Extract the (X, Y) coordinate from the center of the cell holding the provided text.  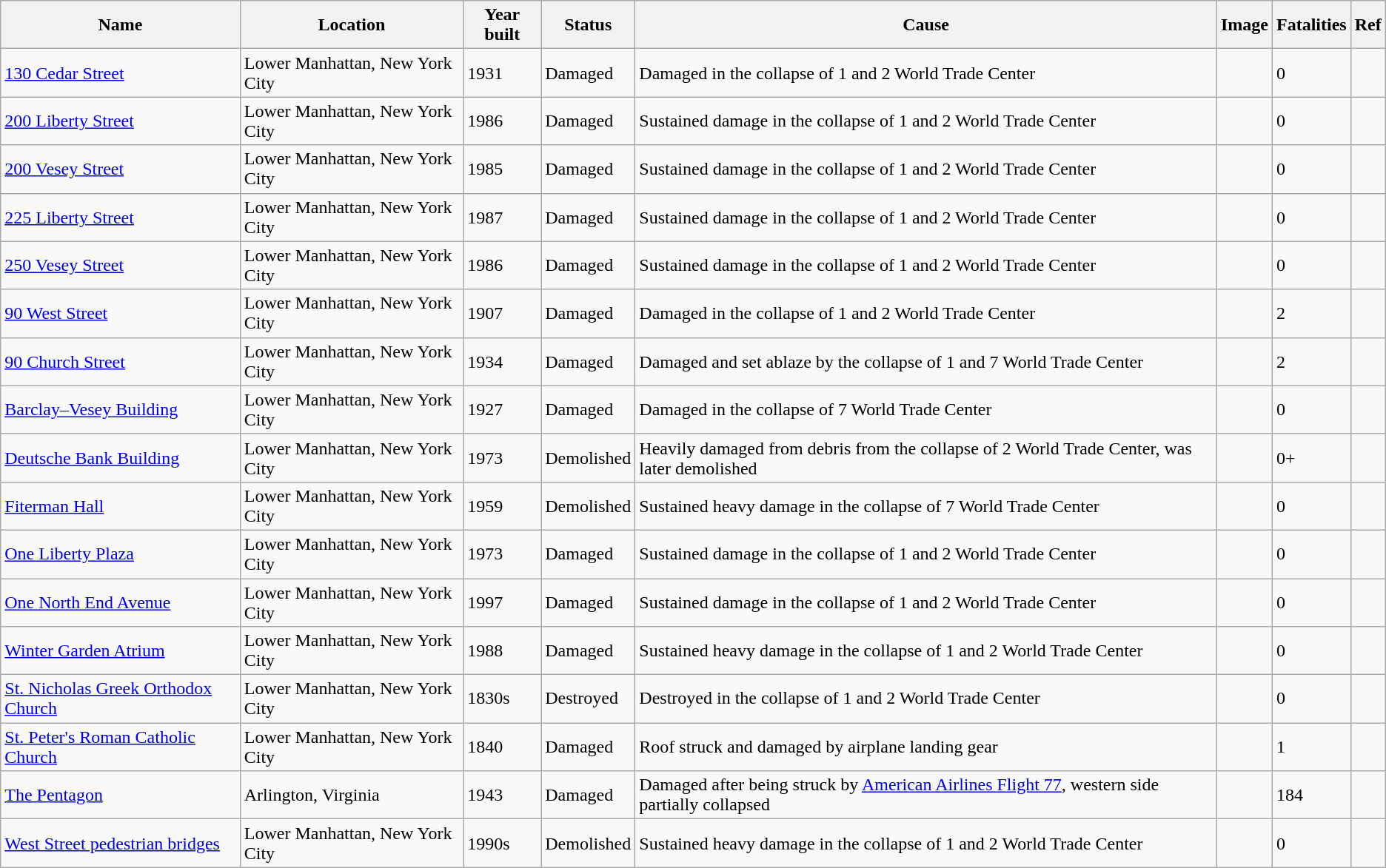
Damaged in the collapse of 7 World Trade Center (926, 410)
Barclay–Vesey Building (120, 410)
1990s (502, 844)
Status (588, 25)
Destroyed in the collapse of 1 and 2 World Trade Center (926, 699)
1943 (502, 795)
1830s (502, 699)
St. Nicholas Greek Orthodox Church (120, 699)
Sustained heavy damage in the collapse of 7 World Trade Center (926, 506)
St. Peter's Roman Catholic Church (120, 747)
130 Cedar Street (120, 73)
90 Church Street (120, 361)
1934 (502, 361)
1 (1311, 747)
Deutsche Bank Building (120, 457)
Damaged and set ablaze by the collapse of 1 and 7 World Trade Center (926, 361)
200 Vesey Street (120, 169)
Year built (502, 25)
Image (1244, 25)
Damaged after being struck by American Airlines Flight 77, western side partially collapsed (926, 795)
1931 (502, 73)
The Pentagon (120, 795)
Winter Garden Atrium (120, 651)
1907 (502, 314)
225 Liberty Street (120, 218)
200 Liberty Street (120, 121)
One Liberty Plaza (120, 554)
1988 (502, 651)
1987 (502, 218)
0+ (1311, 457)
Destroyed (588, 699)
90 West Street (120, 314)
Fiterman Hall (120, 506)
184 (1311, 795)
Heavily damaged from debris from the collapse of 2 World Trade Center, was later demolished (926, 457)
1927 (502, 410)
Name (120, 25)
Ref (1368, 25)
One North End Avenue (120, 602)
Location (351, 25)
1997 (502, 602)
1985 (502, 169)
West Street pedestrian bridges (120, 844)
Cause (926, 25)
1959 (502, 506)
1840 (502, 747)
250 Vesey Street (120, 265)
Arlington, Virginia (351, 795)
Roof struck and damaged by airplane landing gear (926, 747)
Fatalities (1311, 25)
